Scan for the cell matching the given text and deliver its (X, Y) coordinate at center. 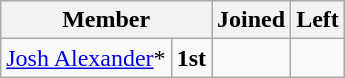
Left (318, 20)
Member (106, 20)
Josh Alexander* (86, 58)
1st (191, 58)
Joined (252, 20)
